Capture the cell that displays the provided text and extract its (x, y) central coordinate. 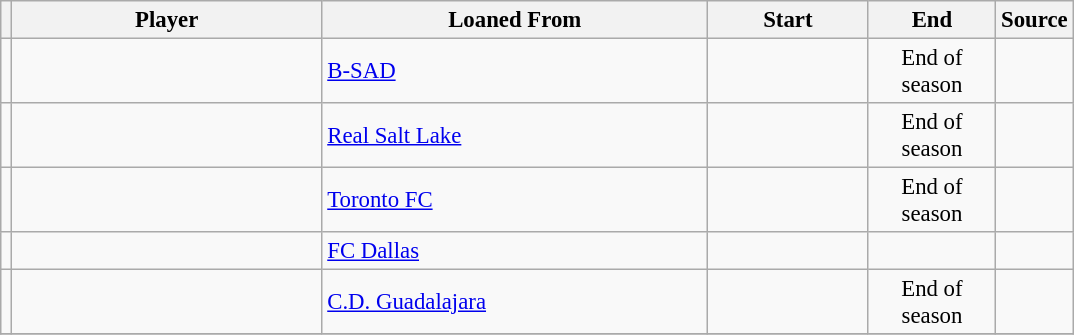
Player (166, 20)
B-SAD (515, 72)
Source (1034, 20)
Loaned From (515, 20)
FC Dallas (515, 251)
Toronto FC (515, 200)
C.D. Guadalajara (515, 302)
End (932, 20)
Start (788, 20)
Real Salt Lake (515, 136)
